Pinpoint the cell where the given text exists, returning its [X, Y] midpoint coordinate. 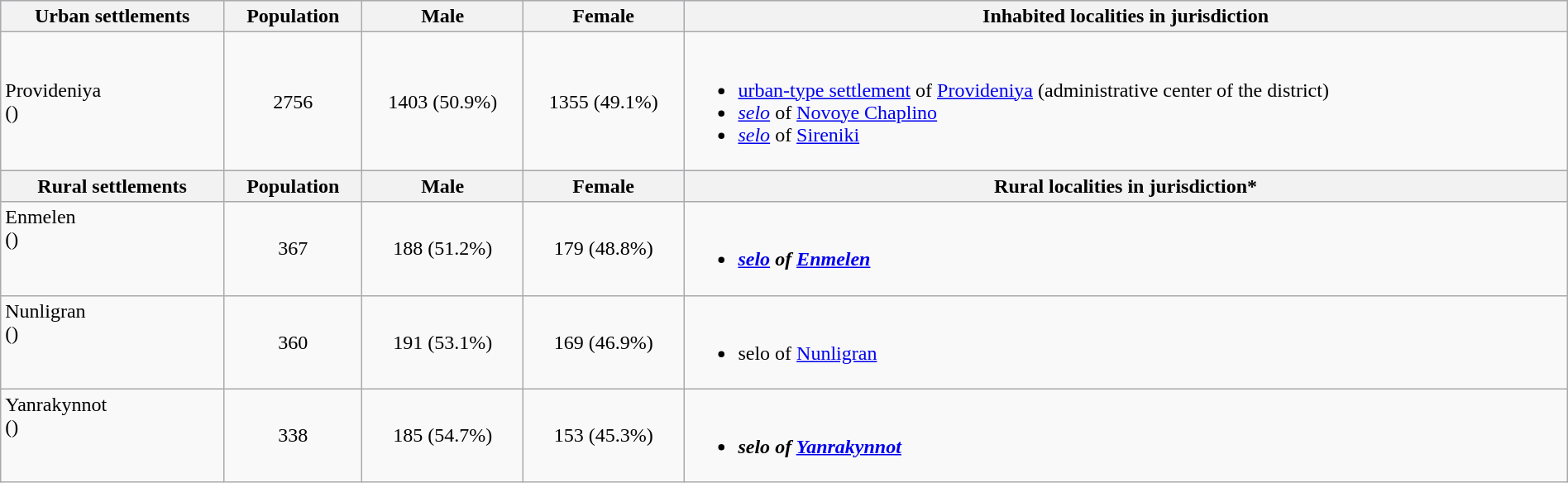
Yanrakynnot() [112, 435]
153 (45.3%) [604, 435]
Urban settlements [112, 17]
Rural settlements [112, 186]
Provideniya() [112, 101]
Enmelen() [112, 248]
Inhabited localities in jurisdiction [1126, 17]
169 (46.9%) [604, 342]
360 [293, 342]
367 [293, 248]
1355 (49.1%) [604, 101]
185 (54.7%) [443, 435]
179 (48.8%) [604, 248]
selo of Enmelen [1126, 248]
selo of Yanrakynnot [1126, 435]
1403 (50.9%) [443, 101]
338 [293, 435]
Nunligran() [112, 342]
selo of Nunligran [1126, 342]
urban-type settlement of Provideniya (administrative center of the district)selo of Novoye Chaplinoselo of Sireniki [1126, 101]
Rural localities in jurisdiction* [1126, 186]
2756 [293, 101]
188 (51.2%) [443, 248]
191 (53.1%) [443, 342]
